Capture the cell that displays the provided text and extract its [X, Y] central coordinate. 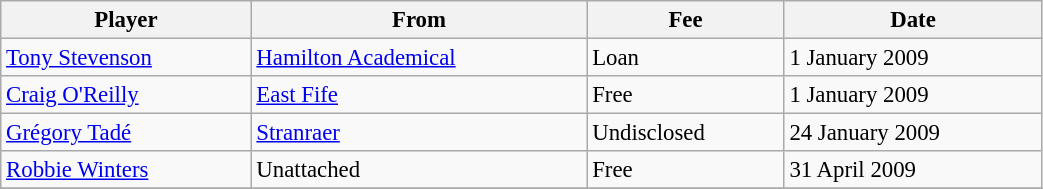
Loan [686, 58]
Player [126, 20]
Unattached [419, 170]
Fee [686, 20]
31 April 2009 [913, 170]
East Fife [419, 95]
Hamilton Academical [419, 58]
Stranraer [419, 133]
Robbie Winters [126, 170]
Date [913, 20]
Tony Stevenson [126, 58]
Undisclosed [686, 133]
24 January 2009 [913, 133]
Craig O'Reilly [126, 95]
Grégory Tadé [126, 133]
From [419, 20]
